For the text-containing cell, return its midpoint in [x, y] coordinate format. 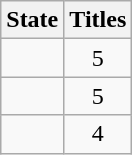
State [32, 20]
4 [98, 134]
Titles [98, 20]
